Provide the (x, y) coordinate of the cell's center where the given text is located.  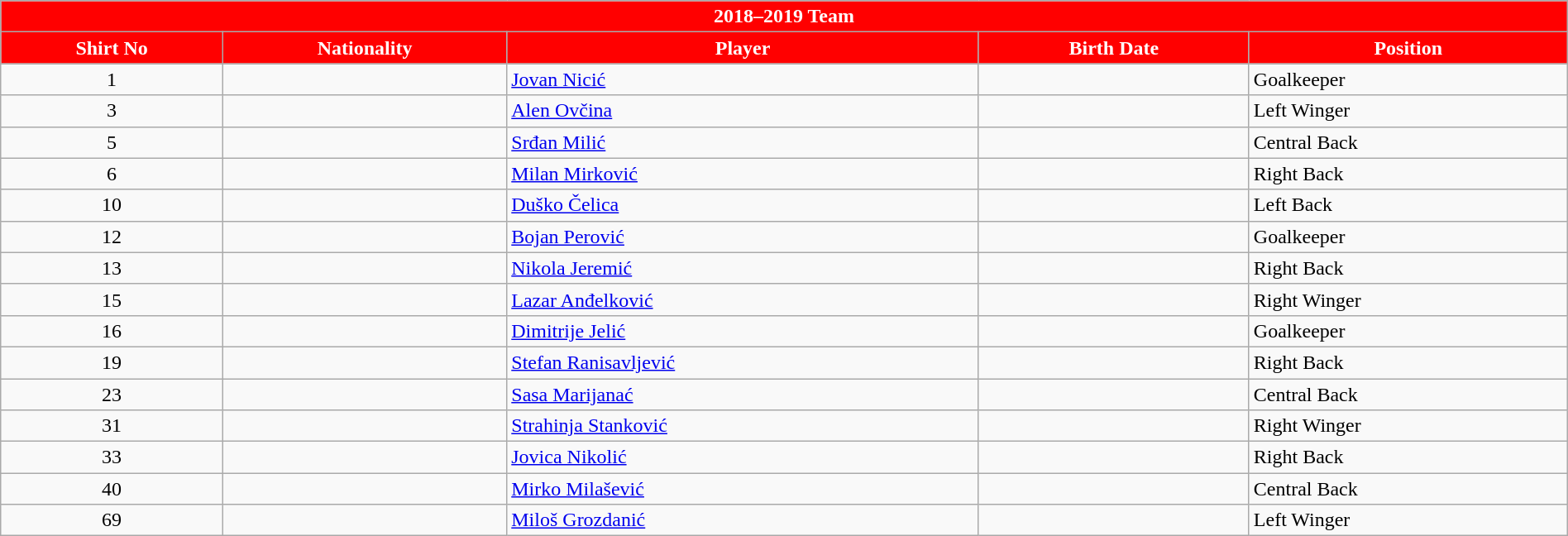
12 (112, 237)
Player (743, 48)
19 (112, 362)
69 (112, 520)
Stefan Ranisavljević (743, 362)
Srđan Milić (743, 142)
Mirko Milašević (743, 489)
Birth Date (1113, 48)
40 (112, 489)
16 (112, 331)
Position (1408, 48)
5 (112, 142)
15 (112, 299)
Lazar Anđelković (743, 299)
Jovica Nikolić (743, 457)
6 (112, 174)
Miloš Grozdanić (743, 520)
Strahinja Stanković (743, 426)
31 (112, 426)
1 (112, 79)
Left Back (1408, 205)
Duško Čelica (743, 205)
10 (112, 205)
Jovan Nicić (743, 79)
Sasa Marijanać (743, 395)
Shirt No (112, 48)
Dimitrije Jelić (743, 331)
13 (112, 268)
3 (112, 111)
23 (112, 395)
Nikola Jeremić (743, 268)
Milan Mirković (743, 174)
2018–2019 Team (784, 17)
Nationality (364, 48)
Alen Ovčina (743, 111)
Bojan Perović (743, 237)
33 (112, 457)
